Provide the (x, y) coordinate of the cell's center where the given text is located.  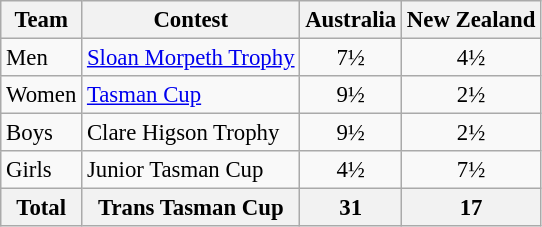
Girls (42, 170)
Tasman Cup (191, 95)
31 (351, 208)
Sloan Morpeth Trophy (191, 58)
Junior Tasman Cup (191, 170)
New Zealand (472, 20)
Women (42, 95)
Australia (351, 20)
Team (42, 20)
17 (472, 208)
Total (42, 208)
Boys (42, 133)
Men (42, 58)
Contest (191, 20)
Clare Higson Trophy (191, 133)
Trans Tasman Cup (191, 208)
